Return (X, Y) of the center of cell containing provided text 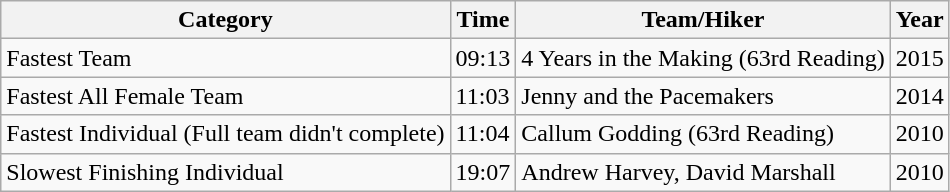
2015 (920, 58)
2014 (920, 96)
11:03 (483, 96)
Andrew Harvey, David Marshall (703, 172)
Team/Hiker (703, 20)
Category (226, 20)
Year (920, 20)
09:13 (483, 58)
Fastest All Female Team (226, 96)
Slowest Finishing Individual (226, 172)
Fastest Individual (Full team didn't complete) (226, 134)
Jenny and the Pacemakers (703, 96)
Callum Godding (63rd Reading) (703, 134)
Time (483, 20)
19:07 (483, 172)
4 Years in the Making (63rd Reading) (703, 58)
Fastest Team (226, 58)
11:04 (483, 134)
